Return the (X, Y) coordinate for the center point of the cell that contains the specified text.  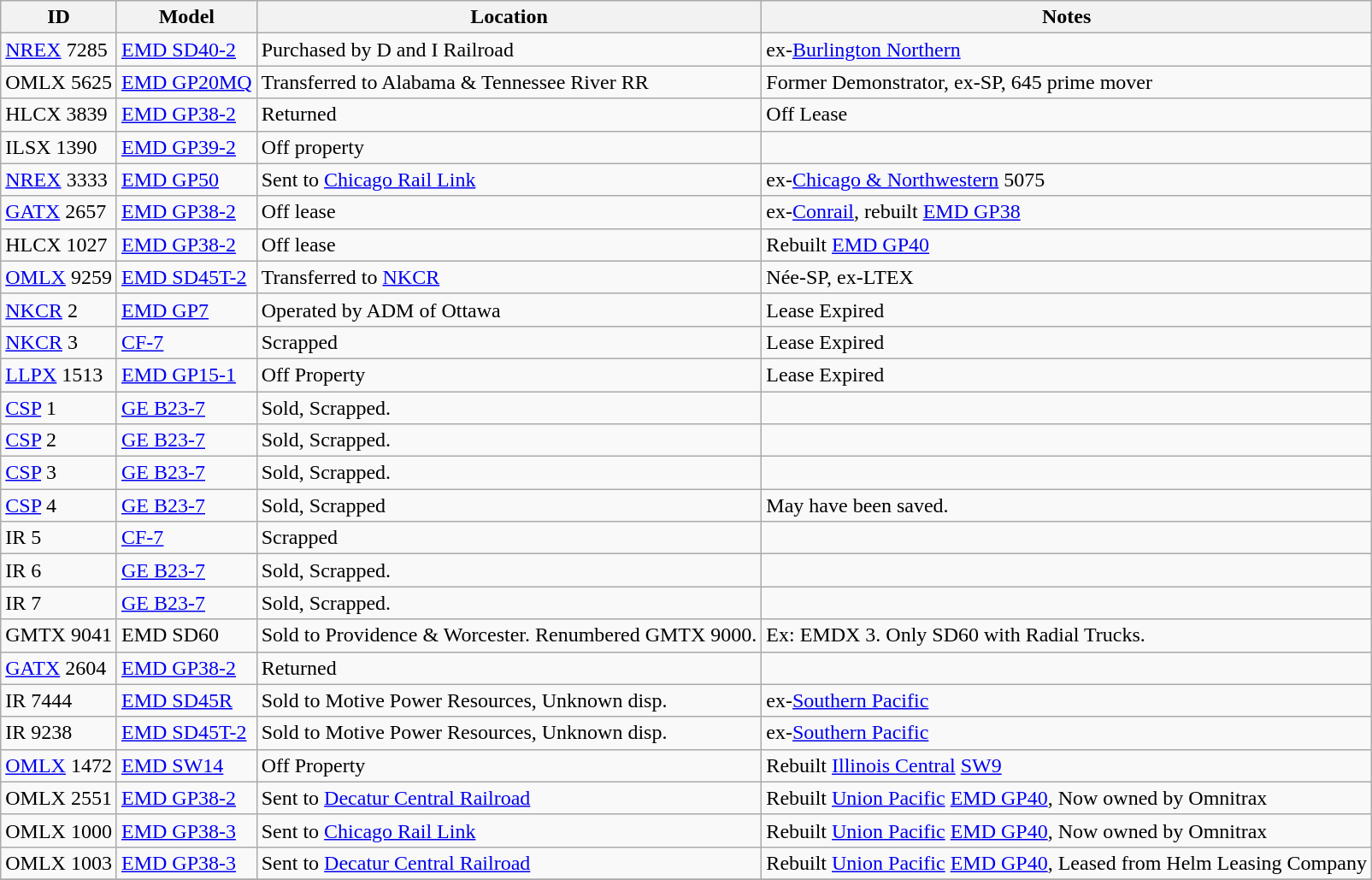
EMD GP15-1 (186, 375)
Model (186, 17)
OMLX 5625 (59, 82)
Ex: EMDX 3. Only SD60 with Radial Trucks. (1067, 635)
IR 9238 (59, 733)
ILSX 1390 (59, 147)
HLCX 1027 (59, 245)
EMD SD45R (186, 700)
EMD SW14 (186, 765)
CSP 2 (59, 440)
GATX 2657 (59, 212)
Off Lease (1067, 115)
CSP 1 (59, 408)
LLPX 1513 (59, 375)
ex-Conrail, rebuilt EMD GP38 (1067, 212)
Off property (509, 147)
ex-Burlington Northern (1067, 50)
OMLX 1472 (59, 765)
EMD GP7 (186, 310)
HLCX 3839 (59, 115)
NREX 3333 (59, 180)
Rebuilt Illinois Central SW9 (1067, 765)
NREX 7285 (59, 50)
Sold, Scrapped (509, 505)
ID (59, 17)
EMD SD40-2 (186, 50)
Former Demonstrator, ex-SP, 645 prime mover (1067, 82)
May have been saved. (1067, 505)
IR 6 (59, 570)
Operated by ADM of Ottawa (509, 310)
Transferred to NKCR (509, 277)
Rebuilt EMD GP40 (1067, 245)
Sold to Providence & Worcester. Renumbered GMTX 9000. (509, 635)
Rebuilt Union Pacific EMD GP40, Leased from Helm Leasing Company (1067, 863)
GMTX 9041 (59, 635)
ex-Chicago & Northwestern 5075 (1067, 180)
Purchased by D and I Railroad (509, 50)
CSP 4 (59, 505)
Transferred to Alabama & Tennessee River RR (509, 82)
NKCR 3 (59, 342)
Notes (1067, 17)
EMD GP20MQ (186, 82)
IR 7444 (59, 700)
OMLX 2551 (59, 798)
Née-SP, ex-LTEX (1067, 277)
OMLX 1000 (59, 830)
NKCR 2 (59, 310)
Location (509, 17)
IR 7 (59, 603)
OMLX 1003 (59, 863)
GATX 2604 (59, 668)
EMD GP50 (186, 180)
IR 5 (59, 538)
EMD SD60 (186, 635)
CSP 3 (59, 473)
EMD GP39-2 (186, 147)
OMLX 9259 (59, 277)
